Detect which cell encompasses the target text, then output its (X, Y) center coordinate. 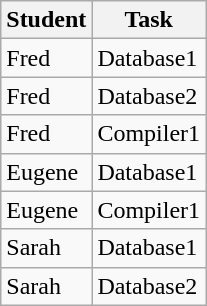
Task (149, 20)
Student (46, 20)
